From the cell containing the given text, extract its center point as (X, Y) coordinate. 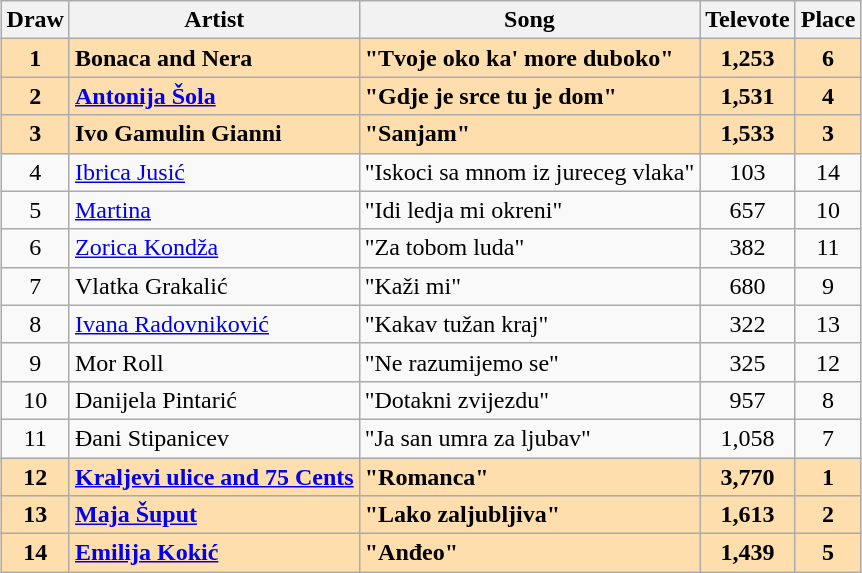
322 (748, 324)
1,533 (748, 134)
"Sanjam" (530, 134)
"Gdje je srce tu je dom" (530, 96)
"Kakav tužan kraj" (530, 324)
680 (748, 286)
Ibrica Jusić (214, 172)
Ðani Stipanicev (214, 438)
382 (748, 248)
"Idi ledja mi okreni" (530, 210)
Danijela Pintarić (214, 400)
"Romanca" (530, 477)
Artist (214, 20)
Draw (35, 20)
325 (748, 362)
Song (530, 20)
Emilija Kokić (214, 553)
"Kaži mi" (530, 286)
Antonija Šola (214, 96)
657 (748, 210)
1,531 (748, 96)
"Anđeo" (530, 553)
Bonaca and Nera (214, 58)
1,058 (748, 438)
"Ne razumijemo se" (530, 362)
Vlatka Grakalić (214, 286)
Kraljevi ulice and 75 Cents (214, 477)
103 (748, 172)
Ivana Radovniković (214, 324)
Place (828, 20)
Zorica Kondža (214, 248)
957 (748, 400)
"Za tobom luda" (530, 248)
Martina (214, 210)
Televote (748, 20)
"Tvoje oko ka' more duboko" (530, 58)
Maja Šuput (214, 515)
1,613 (748, 515)
"Iskoci sa mnom iz jureceg vlaka" (530, 172)
Mor Roll (214, 362)
"Ja san umra za ljubav" (530, 438)
1,439 (748, 553)
Ivo Gamulin Gianni (214, 134)
1,253 (748, 58)
3,770 (748, 477)
"Dotakni zvijezdu" (530, 400)
"Lako zaljubljiva" (530, 515)
